Search for the cell housing the specified text and yield its (x, y) center coordinate. 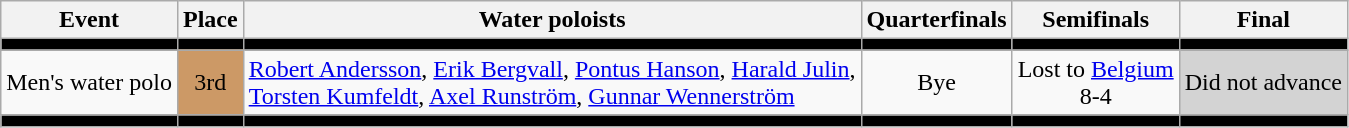
Event (90, 20)
Quarterfinals (936, 20)
Lost to Belgium 8-4 (1096, 82)
Final (1263, 20)
Men's water polo (90, 82)
Bye (936, 82)
Semifinals (1096, 20)
Did not advance (1263, 82)
3rd (210, 82)
Place (210, 20)
Water poloists (552, 20)
Robert Andersson, Erik Bergvall, Pontus Hanson, Harald Julin, Torsten Kumfeldt, Axel Runström, Gunnar Wennerström (552, 82)
